Locate the cell with the specified text and output its (x, y) center coordinate. 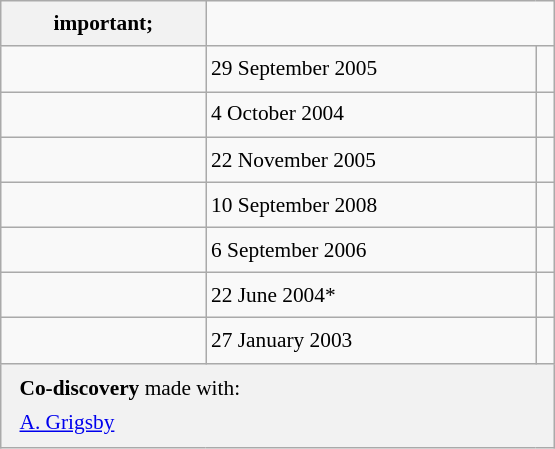
29 September 2005 (371, 68)
22 November 2005 (371, 160)
Co-discovery made with: A. Grigsby (278, 405)
important; (104, 24)
4 October 2004 (371, 114)
6 September 2006 (371, 250)
27 January 2003 (371, 340)
22 June 2004* (371, 296)
10 September 2008 (371, 204)
